From the cell containing the given text, extract its center point as [x, y] coordinate. 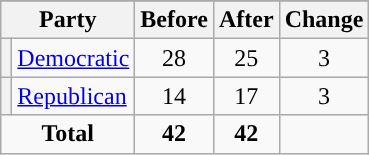
28 [174, 58]
Total [68, 134]
Democratic [74, 58]
Republican [74, 96]
Before [174, 20]
17 [246, 96]
After [246, 20]
Party [68, 20]
14 [174, 96]
Change [324, 20]
25 [246, 58]
